Identify which cell holds the provided text, then report its (X, Y) central coordinate. 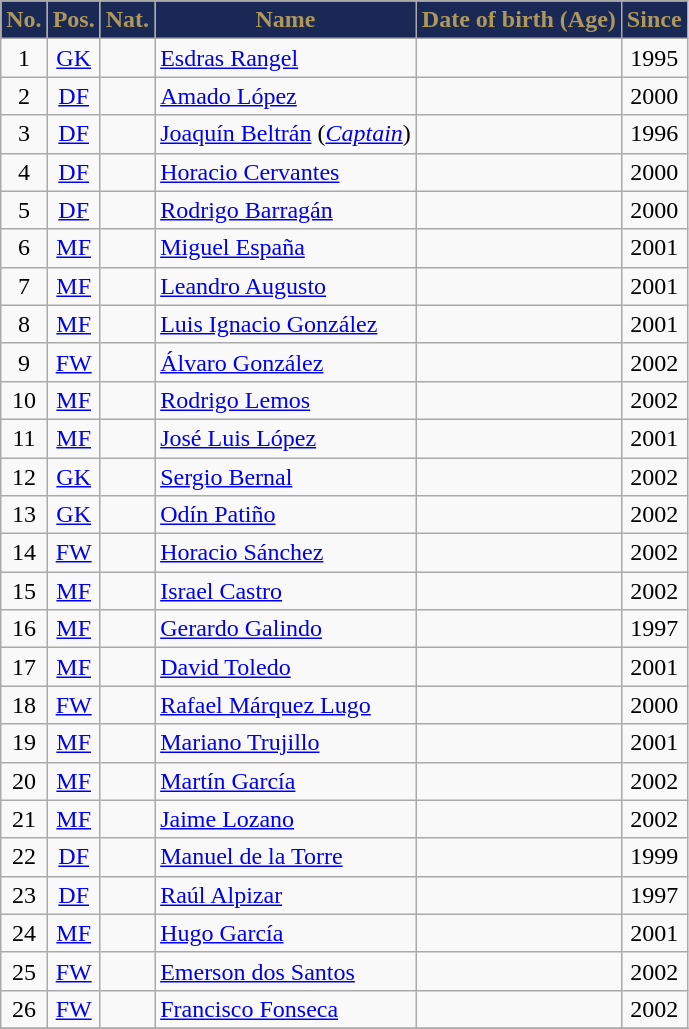
5 (24, 210)
19 (24, 743)
7 (24, 286)
26 (24, 1009)
22 (24, 857)
Luis Ignacio González (286, 324)
6 (24, 248)
1995 (654, 58)
Israel Castro (286, 591)
Raúl Alpizar (286, 895)
Nat. (127, 20)
José Luis López (286, 438)
Miguel España (286, 248)
Joaquín Beltrán (Captain) (286, 134)
14 (24, 553)
Jaime Lozano (286, 819)
Date of birth (Age) (518, 20)
8 (24, 324)
20 (24, 781)
Name (286, 20)
9 (24, 362)
1999 (654, 857)
16 (24, 629)
Rodrigo Barragán (286, 210)
1 (24, 58)
21 (24, 819)
13 (24, 515)
Horacio Cervantes (286, 172)
Horacio Sánchez (286, 553)
Pos. (74, 20)
Gerardo Galindo (286, 629)
3 (24, 134)
11 (24, 438)
Amado López (286, 96)
Rodrigo Lemos (286, 400)
Álvaro González (286, 362)
Sergio Bernal (286, 477)
23 (24, 895)
4 (24, 172)
Since (654, 20)
15 (24, 591)
Hugo García (286, 933)
Rafael Márquez Lugo (286, 705)
Emerson dos Santos (286, 971)
17 (24, 667)
Francisco Fonseca (286, 1009)
David Toledo (286, 667)
Esdras Rangel (286, 58)
25 (24, 971)
10 (24, 400)
Martín García (286, 781)
24 (24, 933)
1996 (654, 134)
2 (24, 96)
18 (24, 705)
Leandro Augusto (286, 286)
Mariano Trujillo (286, 743)
12 (24, 477)
Odín Patiño (286, 515)
No. (24, 20)
Manuel de la Torre (286, 857)
